From the cell containing the given text, extract its center point as [X, Y] coordinate. 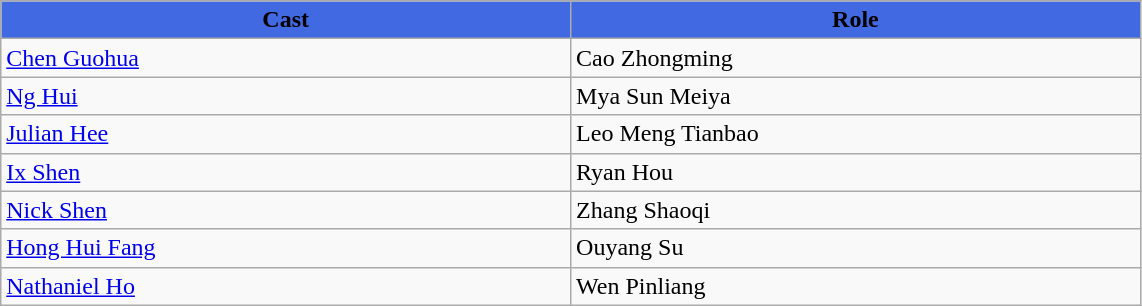
Ix Shen [286, 172]
Hong Hui Fang [286, 248]
Cast [286, 20]
Leo Meng Tianbao [856, 134]
Zhang Shaoqi [856, 210]
Nathaniel Ho [286, 286]
Chen Guohua [286, 58]
Role [856, 20]
Ouyang Su [856, 248]
Nick Shen [286, 210]
Mya Sun Meiya [856, 96]
Ryan Hou [856, 172]
Ng Hui [286, 96]
Julian Hee [286, 134]
Wen Pinliang [856, 286]
Cao Zhongming [856, 58]
